Return [X, Y] of the center of cell containing provided text 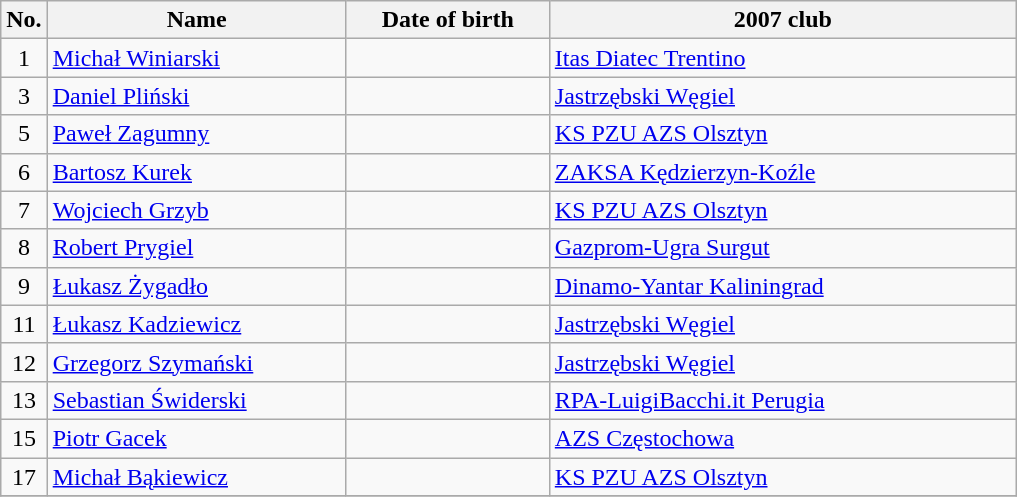
8 [24, 248]
5 [24, 134]
Dinamo-Yantar Kaliningrad [782, 286]
AZS Częstochowa [782, 438]
Daniel Pliński [196, 96]
Łukasz Kadziewicz [196, 324]
13 [24, 400]
3 [24, 96]
2007 club [782, 20]
Wojciech Grzyb [196, 210]
Grzegorz Szymański [196, 362]
Robert Prygiel [196, 248]
Michał Winiarski [196, 58]
Date of birth [448, 20]
17 [24, 477]
ZAKSA Kędzierzyn-Koźle [782, 172]
15 [24, 438]
11 [24, 324]
6 [24, 172]
Piotr Gacek [196, 438]
Sebastian Świderski [196, 400]
Itas Diatec Trentino [782, 58]
Gazprom-Ugra Surgut [782, 248]
Michał Bąkiewicz [196, 477]
Name [196, 20]
1 [24, 58]
Łukasz Żygadło [196, 286]
7 [24, 210]
RPA-LuigiBacchi.it Perugia [782, 400]
Paweł Zagumny [196, 134]
12 [24, 362]
No. [24, 20]
Bartosz Kurek [196, 172]
9 [24, 286]
